Identify which cell holds the provided text, then report its (x, y) central coordinate. 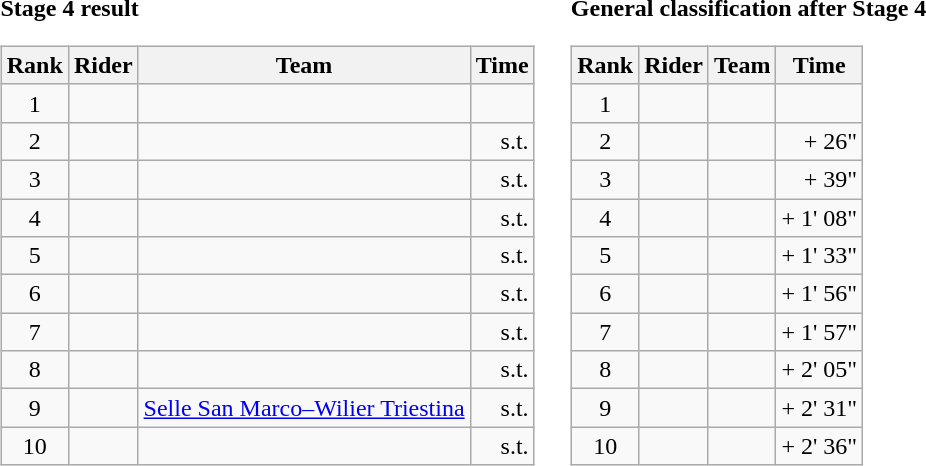
+ 1' 08" (820, 217)
+ 26" (820, 141)
+ 2' 31" (820, 408)
+ 2' 36" (820, 446)
+ 1' 57" (820, 332)
+ 39" (820, 179)
Selle San Marco–Wilier Triestina (304, 408)
+ 1' 33" (820, 256)
+ 1' 56" (820, 294)
+ 2' 05" (820, 370)
